Scan for the cell matching the given text and deliver its (x, y) coordinate at center. 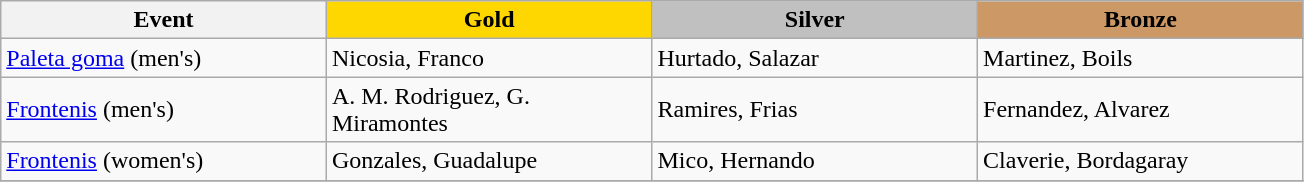
Claverie, Bordagaray (1141, 161)
Gold (489, 20)
A. M. Rodriguez, G. Miramontes (489, 110)
Frontenis (men's) (164, 110)
Paleta goma (men's) (164, 58)
Gonzales, Guadalupe (489, 161)
Mico, Hernando (815, 161)
Bronze (1141, 20)
Frontenis (women's) (164, 161)
Hurtado, Salazar (815, 58)
Silver (815, 20)
Ramires, Frias (815, 110)
Event (164, 20)
Fernandez, Alvarez (1141, 110)
Nicosia, Franco (489, 58)
Martinez, Boils (1141, 58)
